Extract the [X, Y] coordinate from the center of the cell holding the provided text.  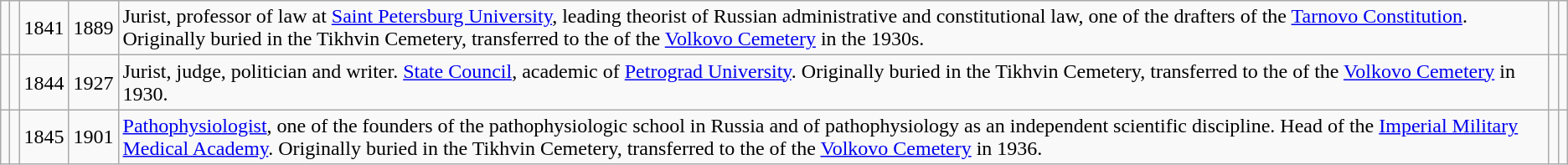
1901 [94, 137]
1841 [44, 28]
1889 [94, 28]
1845 [44, 137]
1927 [94, 82]
1844 [44, 82]
